Capture the cell that displays the provided text and extract its (x, y) central coordinate. 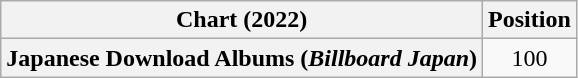
Position (530, 20)
Chart (2022) (242, 20)
100 (530, 58)
Japanese Download Albums (Billboard Japan) (242, 58)
